Return the [x, y] coordinate for the center point of the cell that contains the specified text.  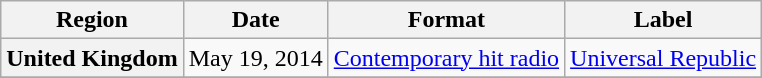
United Kingdom [92, 58]
Format [446, 20]
May 19, 2014 [256, 58]
Contemporary hit radio [446, 58]
Region [92, 20]
Label [664, 20]
Date [256, 20]
Universal Republic [664, 58]
